Scan for the cell matching the given text and deliver its [X, Y] coordinate at center. 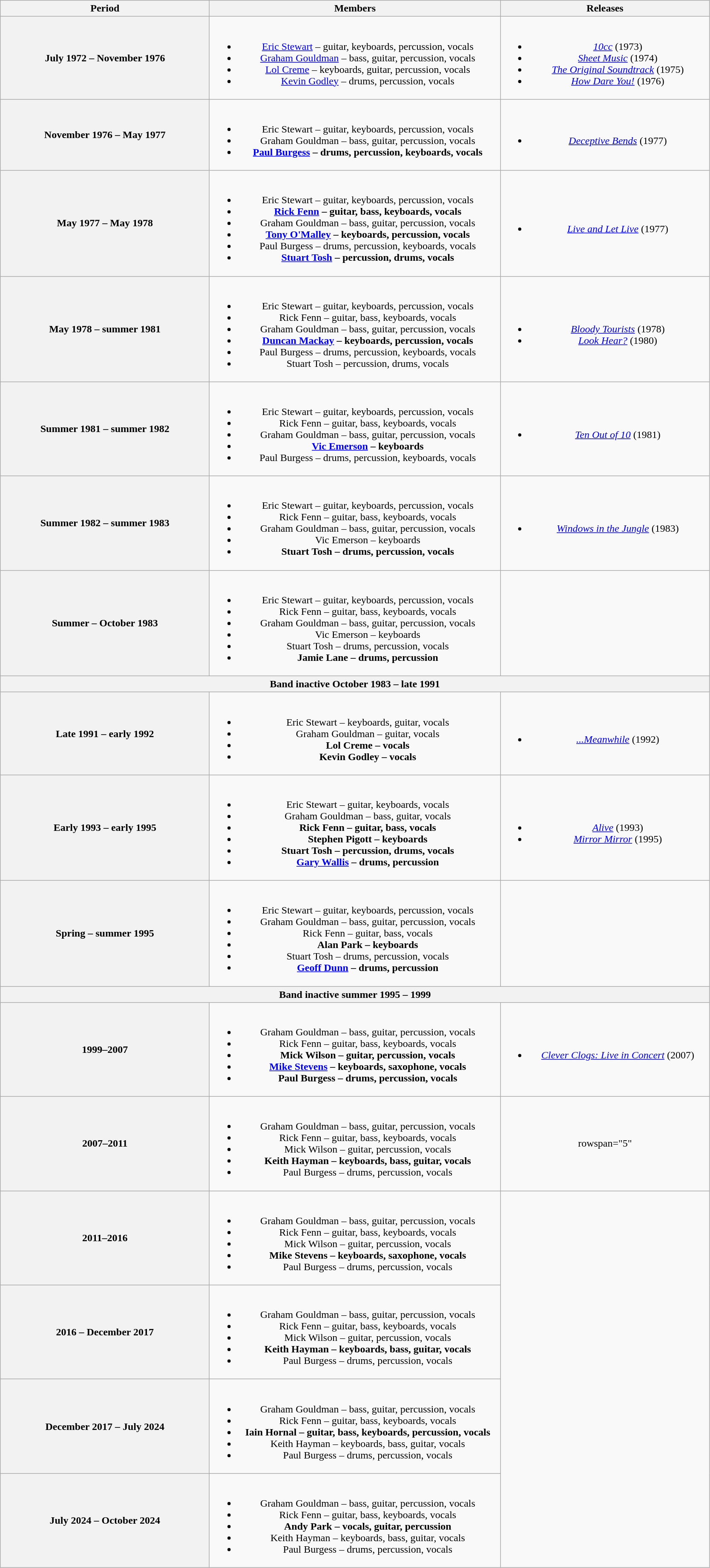
Alive (1993)Mirror Mirror (1995) [605, 827]
2011–2016 [105, 1238]
November 1976 – May 1977 [105, 135]
rowspan="5" [605, 1144]
May 1978 – summer 1981 [105, 329]
Band inactive October 1983 – late 1991 [355, 684]
Live and Let Live (1977) [605, 223]
Deceptive Bends (1977) [605, 135]
1999–2007 [105, 1050]
Ten Out of 10 (1981) [605, 429]
May 1977 – May 1978 [105, 223]
2016 – December 2017 [105, 1332]
Eric Stewart – keyboards, guitar, vocalsGraham Gouldman – guitar, vocalsLol Creme – vocalsKevin Godley – vocals [355, 733]
Early 1993 – early 1995 [105, 827]
Summer – October 1983 [105, 623]
July 2024 – October 2024 [105, 1520]
Summer 1982 – summer 1983 [105, 523]
Summer 1981 – summer 1982 [105, 429]
Clever Clogs: Live in Concert (2007) [605, 1050]
Windows in the Jungle (1983) [605, 523]
Band inactive summer 1995 – 1999 [355, 994]
Bloody Tourists (1978)Look Hear? (1980) [605, 329]
Releases [605, 9]
Period [105, 9]
Late 1991 – early 1992 [105, 733]
Members [355, 9]
...Meanwhile (1992) [605, 733]
Spring – summer 1995 [105, 933]
December 2017 – July 2024 [105, 1427]
July 1972 – November 1976 [105, 58]
2007–2011 [105, 1144]
10cc (1973)Sheet Music (1974)The Original Soundtrack (1975)How Dare You! (1976) [605, 58]
